Capture the cell that displays the provided text and extract its [X, Y] central coordinate. 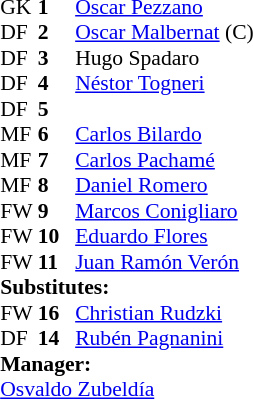
7 [57, 160]
2 [57, 33]
9 [57, 211]
11 [57, 262]
6 [57, 135]
3 [57, 58]
10 [57, 237]
8 [57, 185]
4 [57, 83]
16 [57, 313]
5 [57, 109]
14 [57, 339]
